Locate the cell with the specified text and output its (x, y) center coordinate. 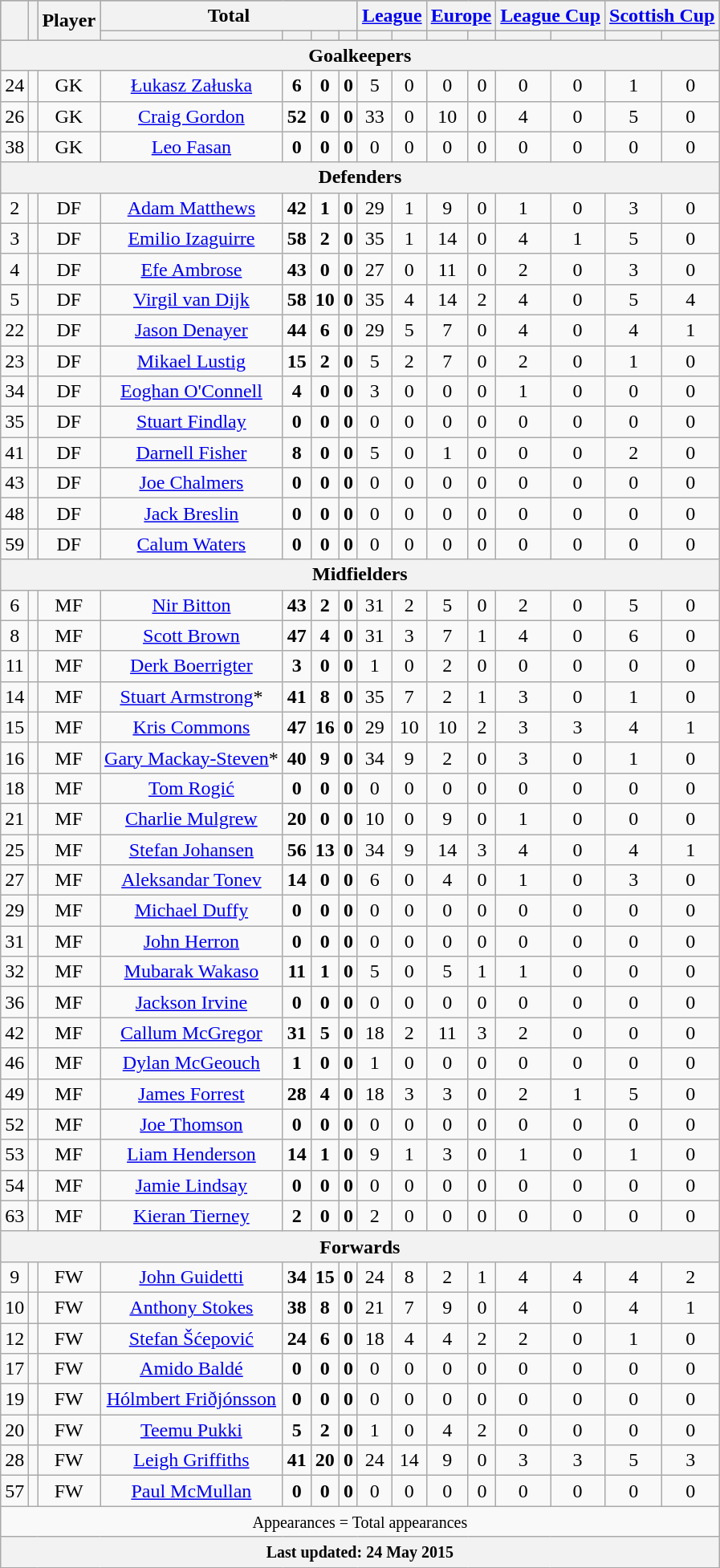
59 (14, 544)
Jason Denayer (192, 330)
Gary Mackay-Steven* (192, 758)
Kieran Tierney (192, 1216)
John Guidetti (192, 1277)
Leigh Griffiths (192, 1460)
Łukasz Załuska (192, 86)
57 (14, 1491)
Charlie Mulgrew (192, 819)
12 (14, 1338)
Emilio Izaguirre (192, 238)
Derk Boerrigter (192, 666)
Scott Brown (192, 636)
Aleksandar Tonev (192, 880)
Stefan Šćepović (192, 1338)
63 (14, 1216)
Leo Fasan (192, 147)
40 (297, 758)
Joe Thomson (192, 1124)
54 (14, 1185)
John Herron (192, 941)
Total (230, 16)
44 (297, 330)
Stefan Johansen (192, 850)
Virgil van Dijk (192, 299)
Mubarak Wakaso (192, 972)
Callum McGregor (192, 1033)
Nir Bitton (192, 605)
19 (14, 1399)
Jamie Lindsay (192, 1185)
Last updated: 24 May 2015 (360, 1552)
Europe (461, 16)
36 (14, 1002)
Efe Ambrose (192, 269)
Darnell Fisher (192, 453)
Craig Gordon (192, 116)
Paul McMullan (192, 1491)
James Forrest (192, 1094)
23 (14, 360)
Goalkeepers (360, 55)
Michael Duffy (192, 911)
Kris Commons (192, 727)
46 (14, 1063)
Player (69, 21)
Mikael Lustig (192, 360)
League (392, 16)
13 (324, 850)
53 (14, 1155)
Midfielders (360, 575)
Stuart Findlay (192, 422)
Calum Waters (192, 544)
Adam Matthews (192, 208)
56 (297, 850)
Anthony Stokes (192, 1307)
League Cup (551, 16)
32 (14, 972)
Amido Baldé (192, 1369)
22 (14, 330)
Liam Henderson (192, 1155)
Dylan McGeouch (192, 1063)
Tom Rogić (192, 788)
49 (14, 1094)
Hólmbert Friðjónsson (192, 1399)
25 (14, 850)
Appearances = Total appearances (360, 1521)
33 (374, 116)
Eoghan O'Connell (192, 392)
Joe Chalmers (192, 483)
Stuart Armstrong* (192, 697)
48 (14, 514)
Forwards (360, 1246)
17 (14, 1369)
Jackson Irvine (192, 1002)
Jack Breslin (192, 514)
Scottish Cup (662, 16)
Teemu Pukki (192, 1430)
26 (14, 116)
Defenders (360, 177)
